Search for the cell housing the specified text and yield its [X, Y] center coordinate. 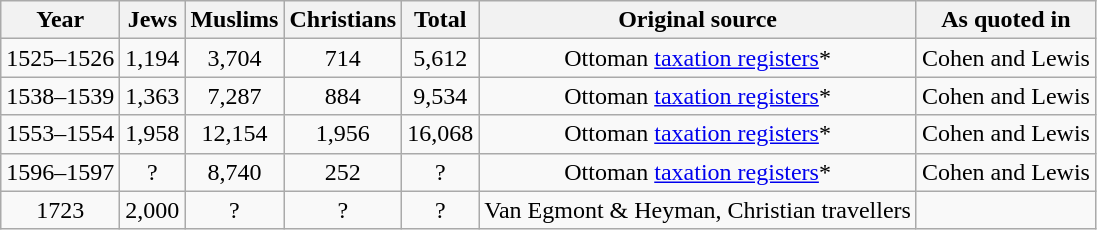
884 [343, 96]
As quoted in [1006, 20]
Jews [152, 20]
5,612 [440, 58]
1553–1554 [60, 134]
Original source [698, 20]
Muslims [234, 20]
1723 [60, 210]
1,956 [343, 134]
252 [343, 172]
3,704 [234, 58]
Total [440, 20]
1525–1526 [60, 58]
1,194 [152, 58]
Van Egmont & Heyman, Christian travellers [698, 210]
Year [60, 20]
16,068 [440, 134]
7,287 [234, 96]
2,000 [152, 210]
12,154 [234, 134]
1,958 [152, 134]
9,534 [440, 96]
1596–1597 [60, 172]
8,740 [234, 172]
1538–1539 [60, 96]
Christians [343, 20]
714 [343, 58]
1,363 [152, 96]
